Return the (X, Y) coordinate for the center point of the cell that contains the specified text.  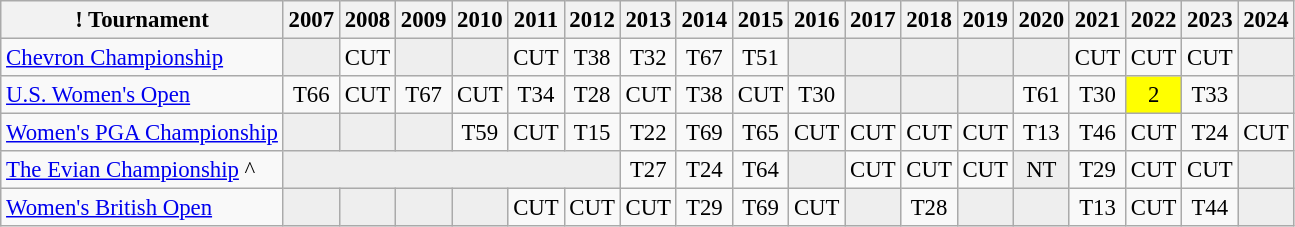
NT (1041, 170)
T46 (1097, 133)
2021 (1097, 20)
2023 (1210, 20)
T44 (1210, 208)
2013 (648, 20)
T15 (592, 133)
2016 (817, 20)
2020 (1041, 20)
Women's PGA Championship (142, 133)
T33 (1210, 95)
2018 (929, 20)
Chevron Championship (142, 58)
U.S. Women's Open (142, 95)
2015 (760, 20)
T34 (536, 95)
2008 (367, 20)
T59 (480, 133)
2024 (1266, 20)
T64 (760, 170)
T66 (311, 95)
T22 (648, 133)
2010 (480, 20)
2 (1154, 95)
2019 (985, 20)
2011 (536, 20)
2014 (704, 20)
2009 (424, 20)
T27 (648, 170)
2022 (1154, 20)
2017 (873, 20)
T65 (760, 133)
T61 (1041, 95)
T51 (760, 58)
2012 (592, 20)
T32 (648, 58)
! Tournament (142, 20)
Women's British Open (142, 208)
The Evian Championship ^ (142, 170)
2007 (311, 20)
